Detect which cell encompasses the target text, then output its [x, y] center coordinate. 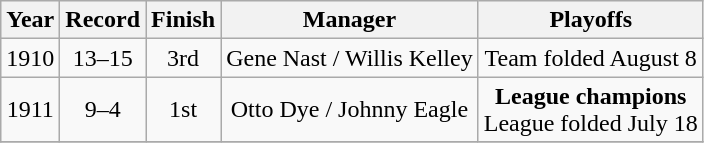
Year [30, 20]
3rd [184, 58]
1910 [30, 58]
1911 [30, 110]
Manager [350, 20]
Gene Nast / Willis Kelley [350, 58]
Otto Dye / Johnny Eagle [350, 110]
Record [103, 20]
13–15 [103, 58]
Playoffs [590, 20]
Team folded August 8 [590, 58]
1st [184, 110]
9–4 [103, 110]
League champions League folded July 18 [590, 110]
Finish [184, 20]
